Locate the cell with the specified text and output its [x, y] center coordinate. 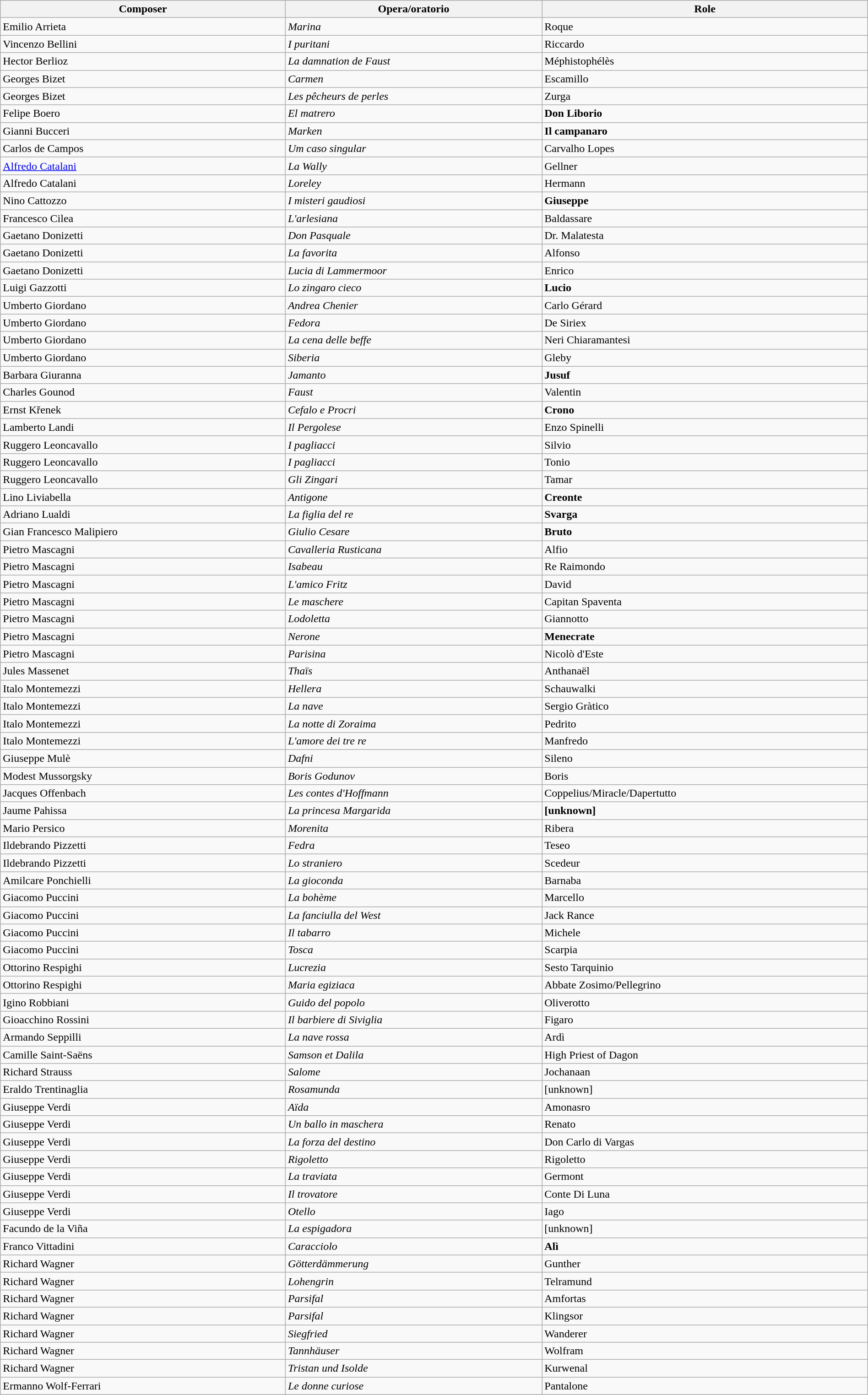
Il barbiere di Siviglia [413, 1020]
Luigi Gazzotti [143, 288]
Tristan und Isolde [413, 1368]
La damnation de Faust [413, 61]
Lo zingaro cieco [413, 288]
Klingsor [705, 1316]
La nave [413, 706]
L'amico Fritz [413, 584]
Sileno [705, 758]
Amonasro [705, 1107]
Isabeau [413, 567]
Silvio [705, 445]
Fedora [413, 323]
La forza del destino [413, 1142]
Telramund [705, 1281]
Nerone [413, 636]
Gianni Bucceri [143, 131]
Ribera [705, 828]
Igino Robbiani [143, 1002]
I puritani [413, 44]
La nave rossa [413, 1037]
De Siriex [705, 323]
Maria egiziaca [413, 985]
Opera/oratorio [413, 9]
Gioacchino Rossini [143, 1020]
Scedeur [705, 863]
Il campanaro [705, 131]
Jaume Pahissa [143, 811]
Germont [705, 1177]
Zurga [705, 96]
Cavalleria Rusticana [413, 549]
Giulio Cesare [413, 532]
Crono [705, 410]
Alì [705, 1246]
Ermanno Wolf-Ferrari [143, 1386]
Vincenzo Bellini [143, 44]
La traviata [413, 1177]
Lohengrin [413, 1281]
Role [705, 9]
Le maschere [413, 602]
Jamanto [413, 375]
Giuseppe [705, 201]
Giuseppe Mulè [143, 758]
Lodoletta [413, 619]
Nicolò d'Este [705, 654]
I misteri gaudiosi [413, 201]
Capitan Spaventa [705, 602]
Fedra [413, 846]
La notte di Zoraima [413, 723]
La princesa Margarida [413, 811]
Manfredo [705, 741]
Composer [143, 9]
Alfio [705, 549]
Carlos de Campos [143, 148]
Facundo de la Viña [143, 1229]
Schauwalki [705, 689]
Enrico [705, 271]
L'amore dei tre re [413, 741]
Barnaba [705, 880]
Pedrito [705, 723]
Caracciolo [413, 1246]
La espigadora [413, 1229]
Otello [413, 1211]
Re Raimondo [705, 567]
Camille Saint-Saëns [143, 1054]
Jusuf [705, 375]
Les contes d'Hoffmann [413, 793]
Hellera [413, 689]
Carvalho Lopes [705, 148]
Francesco Cilea [143, 218]
Tonio [705, 462]
Scarpia [705, 950]
Adriano Lualdi [143, 515]
Dr. Malatesta [705, 236]
Coppelius/Miracle/Dapertutto [705, 793]
Giannotto [705, 619]
Sergio Gràtico [705, 706]
Hector Berlioz [143, 61]
Il trovatore [413, 1194]
Don Pasquale [413, 236]
Pantalone [705, 1386]
El matrero [413, 114]
Abbate Zosimo/Pellegrino [705, 985]
Salome [413, 1072]
Andrea Chenier [413, 305]
Gunther [705, 1264]
Alfonso [705, 253]
Cefalo e Procri [413, 410]
La bohème [413, 898]
Rosamunda [413, 1090]
Svarga [705, 515]
Don Liborio [705, 114]
Wanderer [705, 1334]
Méphistophélès [705, 61]
Modest Mussorgsky [143, 776]
Teseo [705, 846]
Amfortas [705, 1298]
Renato [705, 1124]
Don Carlo di Vargas [705, 1142]
Le donne curiose [413, 1386]
Il Pergolese [413, 427]
Tosca [413, 950]
Michele [705, 933]
Carmen [413, 79]
Aïda [413, 1107]
High Priest of Dagon [705, 1054]
Parisina [413, 654]
La favorita [413, 253]
David [705, 584]
Jacques Offenbach [143, 793]
Um caso singular [413, 148]
Marken [413, 131]
La cena delle beffe [413, 340]
Siberia [413, 358]
Menecrate [705, 636]
Les pêcheurs de perles [413, 96]
Samson et Dalila [413, 1054]
Sesto Tarquinio [705, 967]
Dafni [413, 758]
Mario Persico [143, 828]
Lucrezia [413, 967]
Kurwenal [705, 1368]
Gian Francesco Malipiero [143, 532]
Lucia di Lammermoor [413, 271]
Baldassare [705, 218]
Lo straniero [413, 863]
Götterdämmerung [413, 1264]
Hermann [705, 183]
Siegfried [413, 1334]
Faust [413, 392]
Antigone [413, 497]
La gioconda [413, 880]
La fanciulla del West [413, 915]
Gellner [705, 166]
Franco Vittadini [143, 1246]
Figaro [705, 1020]
Riccardo [705, 44]
Gleby [705, 358]
Creonte [705, 497]
Ernst Křenek [143, 410]
Marina [413, 27]
Wolfram [705, 1351]
Ardì [705, 1037]
Morenita [413, 828]
Valentin [705, 392]
Tamar [705, 479]
Jochanaan [705, 1072]
Felipe Boero [143, 114]
Neri Chiaramantesi [705, 340]
Un ballo in maschera [413, 1124]
Il tabarro [413, 933]
Jack Rance [705, 915]
L'arlesiana [413, 218]
Gli Zingari [413, 479]
Iago [705, 1211]
Carlo Gérard [705, 305]
Armando Seppilli [143, 1037]
Anthanaël [705, 671]
Amilcare Ponchielli [143, 880]
Enzo Spinelli [705, 427]
Thaïs [413, 671]
Marcello [705, 898]
Lucio [705, 288]
Escamillo [705, 79]
Lamberto Landi [143, 427]
Roque [705, 27]
Loreley [413, 183]
Oliverotto [705, 1002]
Jules Massenet [143, 671]
Conte Di Luna [705, 1194]
Guido del popolo [413, 1002]
Boris [705, 776]
Emilio Arrieta [143, 27]
Boris Godunov [413, 776]
La Wally [413, 166]
Charles Gounod [143, 392]
Lino Liviabella [143, 497]
La figlia del re [413, 515]
Tannhäuser [413, 1351]
Richard Strauss [143, 1072]
Barbara Giuranna [143, 375]
Bruto [705, 532]
Nino Cattozzo [143, 201]
Eraldo Trentinaglia [143, 1090]
